Find where the given text appears and provide that cell's center as [x, y] coordinate. 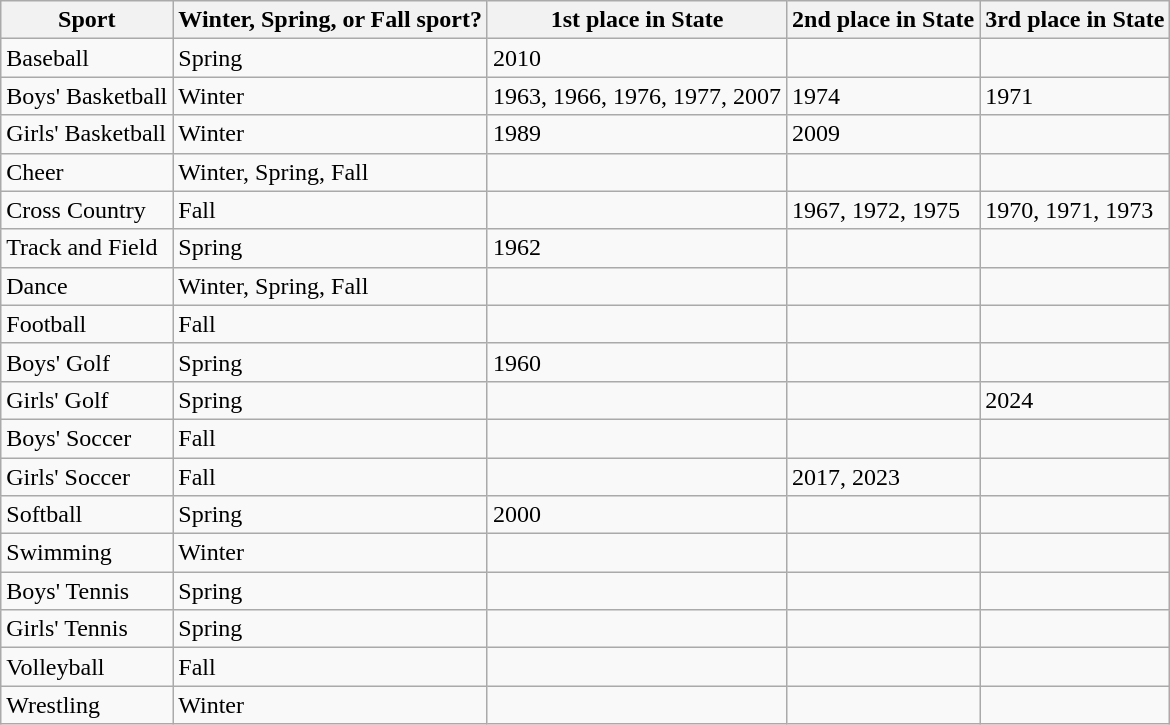
1989 [636, 134]
Wrestling [87, 705]
1st place in State [636, 20]
Softball [87, 515]
Boys' Basketball [87, 96]
2000 [636, 515]
Swimming [87, 553]
2010 [636, 58]
Cheer [87, 172]
1974 [884, 96]
2009 [884, 134]
Volleyball [87, 667]
Track and Field [87, 248]
Girls' Soccer [87, 477]
2024 [1075, 400]
1967, 1972, 1975 [884, 210]
Girls' Golf [87, 400]
Girls' Tennis [87, 629]
Sport [87, 20]
Baseball [87, 58]
2017, 2023 [884, 477]
Boys' Tennis [87, 591]
1963, 1966, 1976, 1977, 2007 [636, 96]
3rd place in State [1075, 20]
1960 [636, 362]
1971 [1075, 96]
Cross Country [87, 210]
Boys' Golf [87, 362]
Boys' Soccer [87, 438]
Football [87, 324]
Dance [87, 286]
1970, 1971, 1973 [1075, 210]
Winter, Spring, or Fall sport? [330, 20]
Girls' Basketball [87, 134]
2nd place in State [884, 20]
1962 [636, 248]
